Return the [x, y] coordinate for the center point of the cell that contains the specified text.  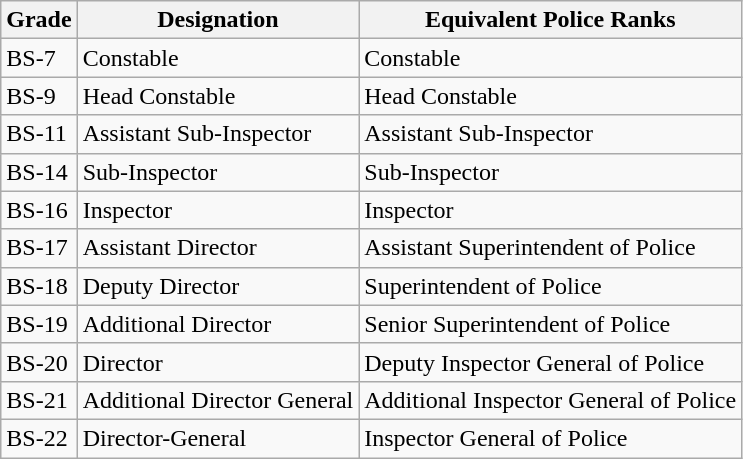
Superintendent of Police [550, 286]
Additional Director General [218, 400]
BS-18 [39, 286]
Designation [218, 20]
BS-11 [39, 134]
BS-19 [39, 324]
Assistant Superintendent of Police [550, 248]
Additional Inspector General of Police [550, 400]
BS-9 [39, 96]
BS-14 [39, 172]
BS-21 [39, 400]
Assistant Director [218, 248]
Deputy Director [218, 286]
Director-General [218, 438]
Additional Director [218, 324]
BS-17 [39, 248]
BS-20 [39, 362]
BS-7 [39, 58]
Deputy Inspector General of Police [550, 362]
BS-22 [39, 438]
Equivalent Police Ranks [550, 20]
Senior Superintendent of Police [550, 324]
Inspector General of Police [550, 438]
BS-16 [39, 210]
Director [218, 362]
Grade [39, 20]
